From the cell containing the given text, extract its center point as (x, y) coordinate. 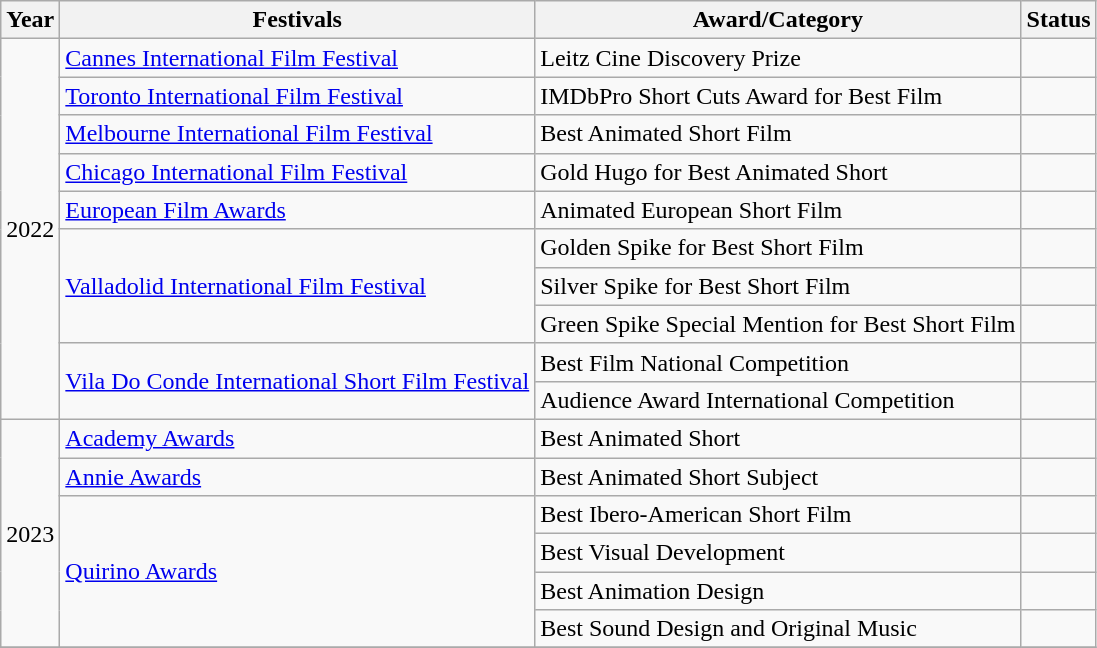
2022 (30, 230)
Audience Award International Competition (778, 400)
Award/Category (778, 20)
Best Sound Design and Original Music (778, 629)
Best Animated Short (778, 438)
Best Ibero-American Short Film (778, 515)
Chicago International Film Festival (298, 172)
2023 (30, 533)
Academy Awards (298, 438)
Melbourne International Film Festival (298, 134)
Toronto International Film Festival (298, 96)
Vila Do Conde International Short Film Festival (298, 381)
Festivals (298, 20)
Silver Spike for Best Short Film (778, 286)
Animated European Short Film (778, 210)
IMDbPro Short Cuts Award for Best Film (778, 96)
Best Animation Design (778, 591)
Best Animated Short Subject (778, 477)
Leitz Cine Discovery Prize (778, 58)
Golden Spike for Best Short Film (778, 248)
Annie Awards (298, 477)
Best Animated Short Film (778, 134)
Cannes International Film Festival (298, 58)
Quirino Awards (298, 572)
Best Visual Development (778, 553)
Gold Hugo for Best Animated Short (778, 172)
European Film Awards (298, 210)
Year (30, 20)
Valladolid International Film Festival (298, 286)
Best Film National Competition (778, 362)
Green Spike Special Mention for Best Short Film (778, 324)
Status (1058, 20)
